Identify which cell holds the provided text, then report its (X, Y) central coordinate. 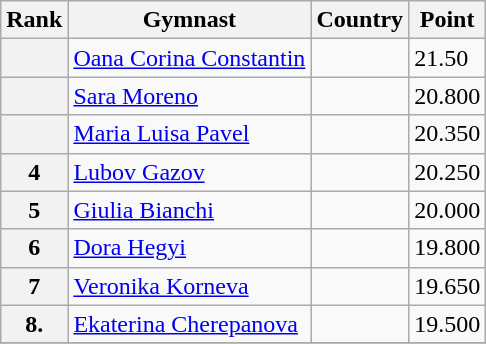
20.800 (448, 96)
Oana Corina Constantin (190, 58)
21.50 (448, 58)
19.800 (448, 248)
Veronika Korneva (190, 286)
6 (34, 248)
Ekaterina Cherepanova (190, 324)
20.250 (448, 172)
Giulia Bianchi (190, 210)
4 (34, 172)
19.500 (448, 324)
Dora Hegyi (190, 248)
7 (34, 286)
19.650 (448, 286)
Country (360, 20)
20.000 (448, 210)
Sara Moreno (190, 96)
Lubov Gazov (190, 172)
Gymnast (190, 20)
Point (448, 20)
Maria Luisa Pavel (190, 134)
8. (34, 324)
5 (34, 210)
20.350 (448, 134)
Rank (34, 20)
